Provide the (X, Y) coordinate of the cell's center where the given text is located.  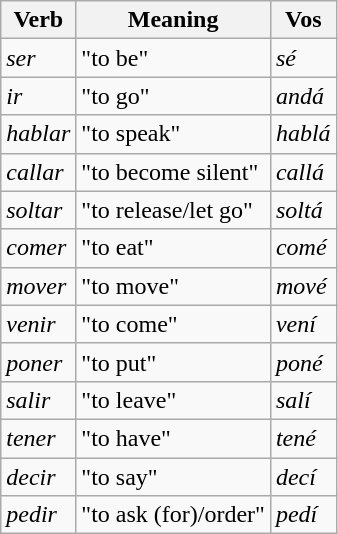
"to eat" (174, 248)
"to put" (174, 362)
soltar (38, 210)
"to ask (for)/order" (174, 515)
"to be" (174, 58)
tener (38, 438)
hablá (303, 134)
Verb (38, 20)
poner (38, 362)
"to come" (174, 324)
comé (303, 248)
"to leave" (174, 400)
sé (303, 58)
poné (303, 362)
Vos (303, 20)
callar (38, 172)
"to say" (174, 477)
"to have" (174, 438)
tené (303, 438)
salí (303, 400)
vení (303, 324)
pedí (303, 515)
mover (38, 286)
salir (38, 400)
ser (38, 58)
hablar (38, 134)
pedir (38, 515)
"to move" (174, 286)
comer (38, 248)
"to speak" (174, 134)
mové (303, 286)
andá (303, 96)
decí (303, 477)
soltá (303, 210)
ir (38, 96)
"to become silent" (174, 172)
venir (38, 324)
decir (38, 477)
"to release/let go" (174, 210)
Meaning (174, 20)
callá (303, 172)
"to go" (174, 96)
